Find where the given text appears and provide that cell's center as [X, Y] coordinate. 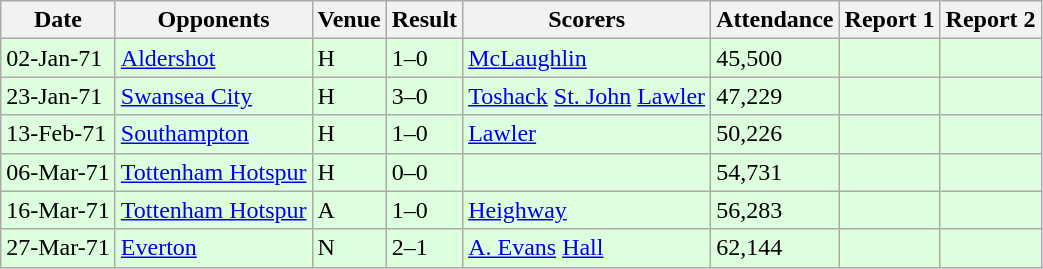
Lawler [587, 134]
Opponents [214, 20]
Toshack St. John Lawler [587, 96]
Result [424, 20]
Everton [214, 248]
Swansea City [214, 96]
Date [58, 20]
2–1 [424, 248]
0–0 [424, 172]
23-Jan-71 [58, 96]
13-Feb-71 [58, 134]
Report 1 [890, 20]
02-Jan-71 [58, 58]
50,226 [775, 134]
McLaughlin [587, 58]
Aldershot [214, 58]
Attendance [775, 20]
06-Mar-71 [58, 172]
56,283 [775, 210]
Venue [349, 20]
A. Evans Hall [587, 248]
Scorers [587, 20]
3–0 [424, 96]
27-Mar-71 [58, 248]
N [349, 248]
54,731 [775, 172]
45,500 [775, 58]
Southampton [214, 134]
62,144 [775, 248]
47,229 [775, 96]
Heighway [587, 210]
A [349, 210]
16-Mar-71 [58, 210]
Report 2 [990, 20]
